Find where the given text appears and provide that cell's center as (X, Y) coordinate. 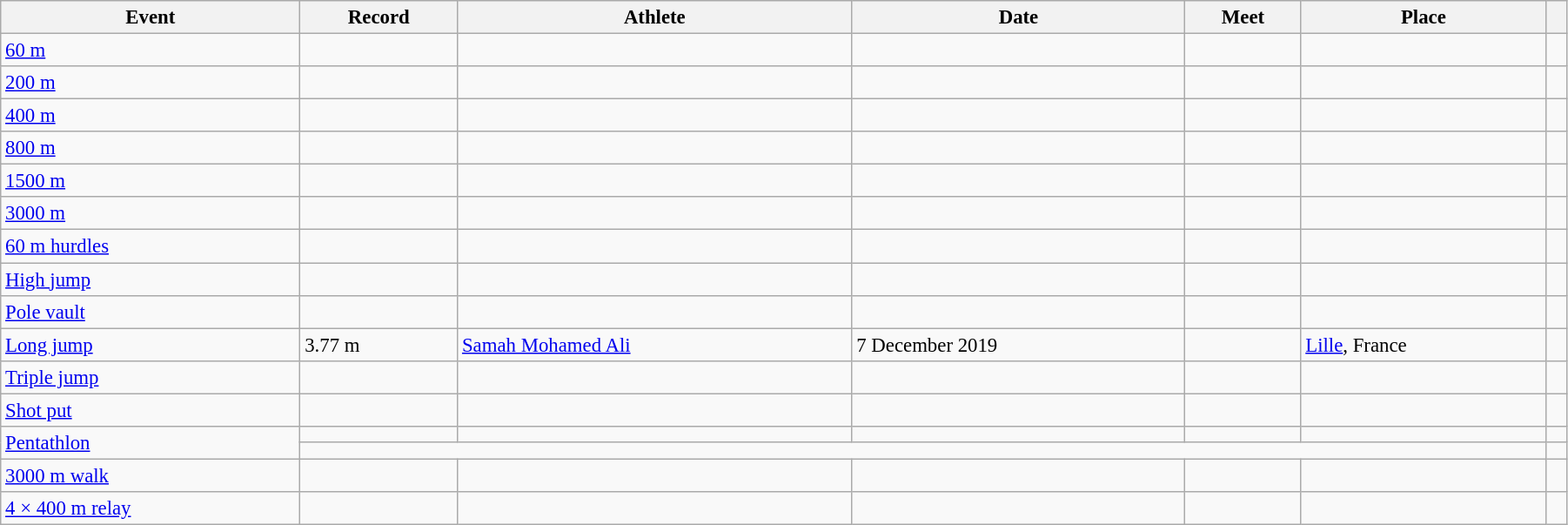
Pole vault (151, 312)
Place (1424, 17)
800 m (151, 148)
3000 m (151, 213)
60 m (151, 50)
200 m (151, 83)
Record (379, 17)
Meet (1243, 17)
4 × 400 m relay (151, 508)
Date (1018, 17)
High jump (151, 279)
3000 m walk (151, 475)
Event (151, 17)
400 m (151, 116)
Samah Mohamed Ali (654, 345)
Shot put (151, 410)
7 December 2019 (1018, 345)
1500 m (151, 181)
Lille, France (1424, 345)
Pentathlon (151, 443)
3.77 m (379, 345)
Triple jump (151, 377)
60 m hurdles (151, 246)
Athlete (654, 17)
Long jump (151, 345)
